Scan for the cell matching the given text and deliver its (x, y) coordinate at center. 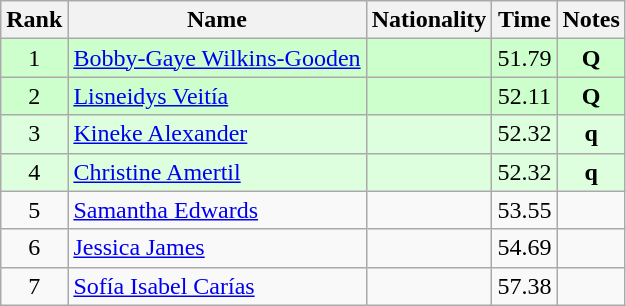
2 (34, 96)
Christine Amertil (217, 172)
Time (524, 20)
7 (34, 286)
Nationality (429, 20)
54.69 (524, 248)
5 (34, 210)
57.38 (524, 286)
Kineke Alexander (217, 134)
Sofía Isabel Carías (217, 286)
4 (34, 172)
Samantha Edwards (217, 210)
52.11 (524, 96)
1 (34, 58)
Lisneidys Veitía (217, 96)
51.79 (524, 58)
Rank (34, 20)
53.55 (524, 210)
Bobby-Gaye Wilkins-Gooden (217, 58)
Jessica James (217, 248)
3 (34, 134)
6 (34, 248)
Notes (591, 20)
Name (217, 20)
